Return the (x, y) coordinate for the center point of the cell that contains the specified text.  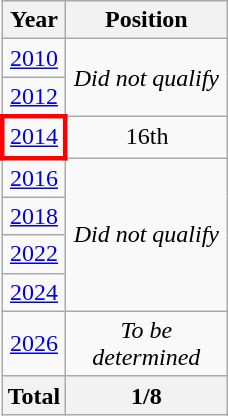
Year (34, 20)
2018 (34, 216)
16th (146, 136)
2010 (34, 58)
2014 (34, 136)
2026 (34, 344)
2016 (34, 178)
To be determined (146, 344)
1/8 (146, 395)
2022 (34, 254)
Position (146, 20)
2024 (34, 292)
Total (34, 395)
2012 (34, 97)
